Detect which cell encompasses the target text, then output its [x, y] center coordinate. 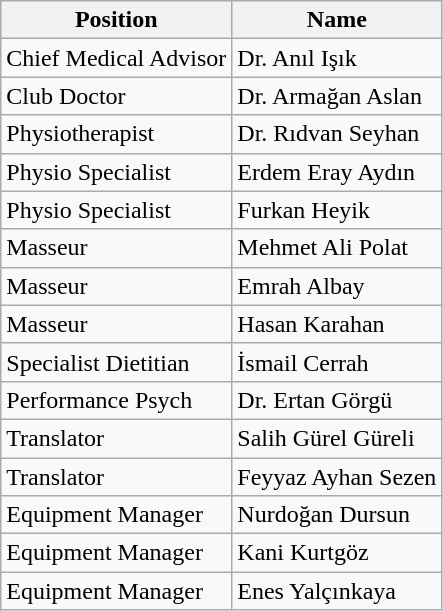
Kani Kurtgöz [337, 553]
Physiotherapist [116, 134]
Club Doctor [116, 96]
Position [116, 20]
Salih Gürel Güreli [337, 438]
Erdem Eray Aydın [337, 172]
Dr. Armağan Aslan [337, 96]
Dr. Rıdvan Seyhan [337, 134]
Chief Medical Advisor [116, 58]
Performance Psych [116, 400]
Specialist Dietitian [116, 362]
Name [337, 20]
Hasan Karahan [337, 324]
Nurdoğan Dursun [337, 515]
Feyyaz Ayhan Sezen [337, 477]
Dr. Ertan Görgü [337, 400]
Enes Yalçınkaya [337, 591]
İsmail Cerrah [337, 362]
Dr. Anıl Işık [337, 58]
Emrah Albay [337, 286]
Mehmet Ali Polat [337, 248]
Furkan Heyik [337, 210]
